Find where the given text appears and provide that cell's center as (X, Y) coordinate. 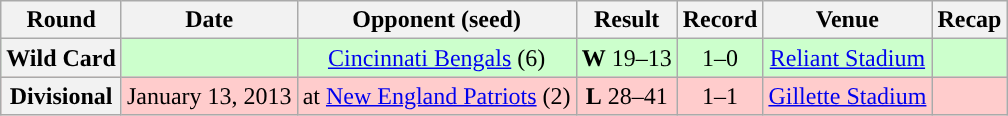
Reliant Stadium (848, 58)
Wild Card (62, 58)
Recap (970, 20)
Venue (848, 20)
1–1 (720, 96)
Date (209, 20)
Record (720, 20)
L 28–41 (626, 96)
Divisional (62, 96)
Cincinnati Bengals (6) (436, 58)
1–0 (720, 58)
Round (62, 20)
at New England Patriots (2) (436, 96)
W 19–13 (626, 58)
Gillette Stadium (848, 96)
Opponent (seed) (436, 20)
Result (626, 20)
January 13, 2013 (209, 96)
